Scan for the cell matching the given text and deliver its (X, Y) coordinate at center. 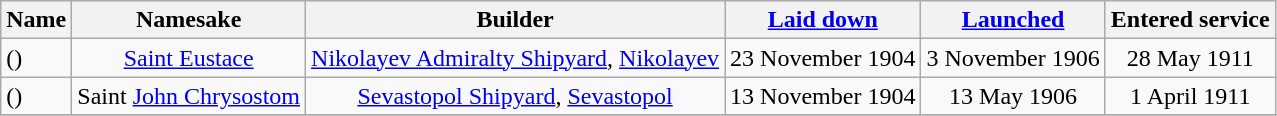
Saint John Chrysostom (189, 96)
Builder (516, 20)
Entered service (1190, 20)
Sevastopol Shipyard, Sevastopol (516, 96)
23 November 1904 (823, 58)
Launched (1013, 20)
Nikolayev Admiralty Shipyard, Nikolayev (516, 58)
3 November 1906 (1013, 58)
Laid down (823, 20)
Name (36, 20)
28 May 1911 (1190, 58)
1 April 1911 (1190, 96)
13 November 1904 (823, 96)
Saint Eustace (189, 58)
13 May 1906 (1013, 96)
Namesake (189, 20)
